Capture the cell that displays the provided text and extract its (x, y) central coordinate. 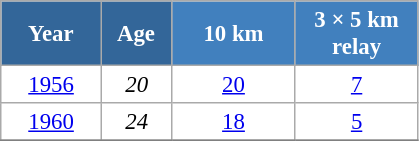
10 km (234, 34)
Year (52, 34)
7 (356, 85)
18 (234, 122)
24 (136, 122)
5 (356, 122)
1956 (52, 85)
Age (136, 34)
3 × 5 km relay (356, 34)
1960 (52, 122)
